Provide the (x, y) coordinate of the cell's center where the given text is located.  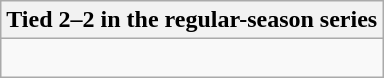
Tied 2–2 in the regular-season series (192, 20)
